Identify which cell holds the provided text, then report its [X, Y] central coordinate. 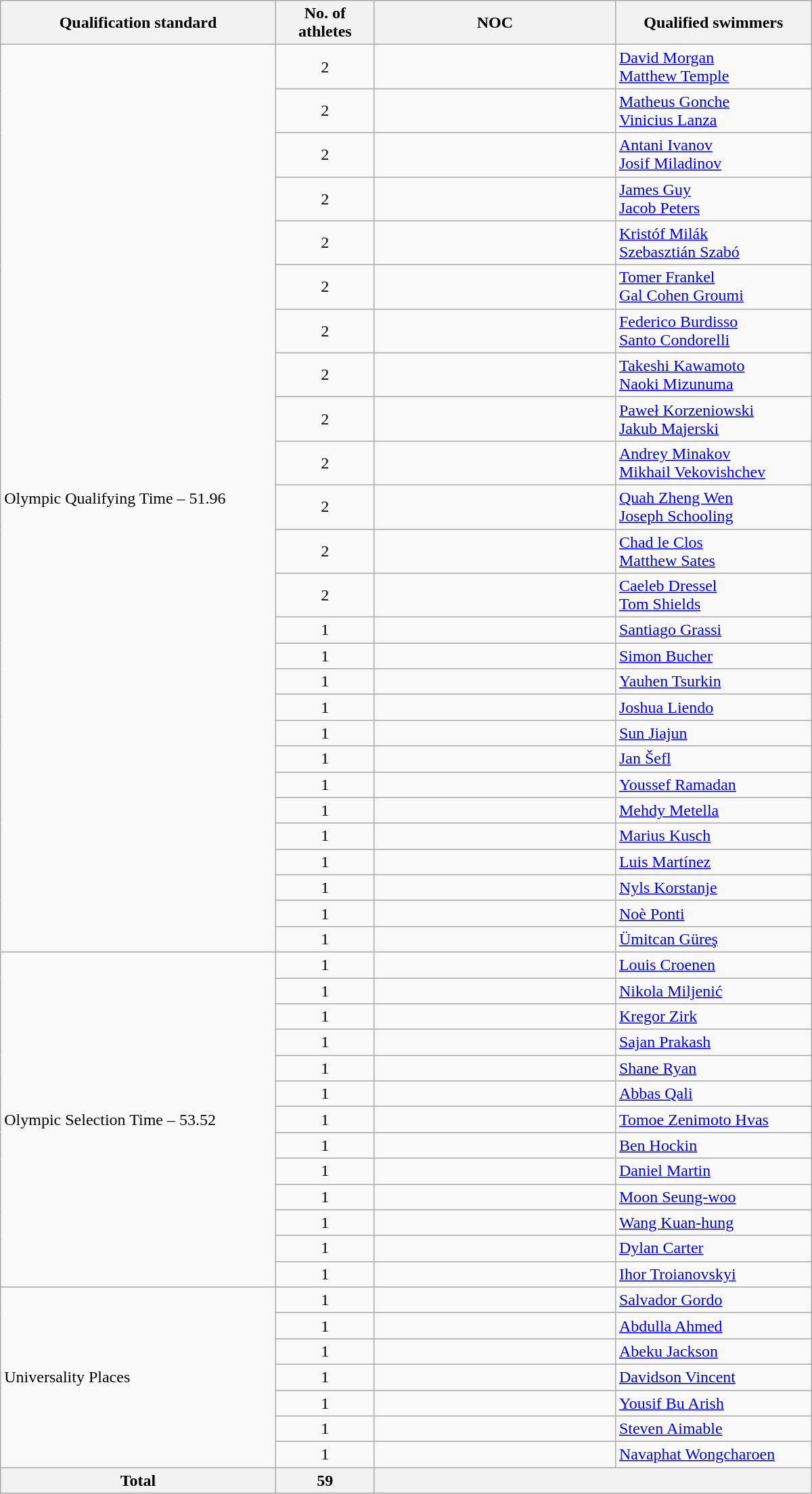
Caeleb DresselTom Shields [713, 596]
Ihor Troianovskyi [713, 1274]
Davidson Vincent [713, 1377]
Nyls Korstanje [713, 887]
Wang Kuan-hung [713, 1223]
Nikola Miljenić [713, 990]
Youssef Ramadan [713, 785]
Joshua Liendo [713, 707]
Moon Seung-woo [713, 1197]
Louis Croenen [713, 965]
Shane Ryan [713, 1068]
Tomoe Zenimoto Hvas [713, 1120]
Sajan Prakash [713, 1042]
Takeshi KawamotoNaoki Mizunuma [713, 375]
Yauhen Tsurkin [713, 682]
Jan Šefl [713, 759]
Abbas Qali [713, 1094]
Antani IvanovJosif Miladinov [713, 154]
Abdulla Ahmed [713, 1325]
Steven Aimable [713, 1429]
Kristóf MilákSzebasztián Szabó [713, 242]
NOC [495, 23]
Federico BurdissoSanto Condorelli [713, 330]
Chad le ClosMatthew Sates [713, 551]
Abeku Jackson [713, 1351]
Olympic Selection Time – 53.52 [138, 1120]
Ben Hockin [713, 1145]
Ümitcan Güreş [713, 939]
No. of athletes [325, 23]
James GuyJacob Peters [713, 199]
Salvador Gordo [713, 1300]
Simon Bucher [713, 656]
Yousif Bu Arish [713, 1403]
Matheus GoncheVinicius Lanza [713, 111]
Sun Jiajun [713, 733]
Daniel Martin [713, 1171]
Navaphat Wongcharoen [713, 1455]
Tomer FrankelGal Cohen Groumi [713, 287]
Total [138, 1480]
Olympic Qualifying Time – 51.96 [138, 498]
Santiago Grassi [713, 630]
59 [325, 1480]
Universality Places [138, 1377]
Qualified swimmers [713, 23]
Mehdy Metella [713, 810]
Luis Martínez [713, 862]
Dylan Carter [713, 1248]
Paweł KorzeniowskiJakub Majerski [713, 418]
Qualification standard [138, 23]
Andrey MinakovMikhail Vekovishchev [713, 463]
Kregor Zirk [713, 1017]
Quah Zheng WenJoseph Schooling [713, 506]
David MorganMatthew Temple [713, 66]
Noè Ponti [713, 913]
Marius Kusch [713, 836]
